Determine the [X, Y] coordinate at the center of the cell enclosing the given text.  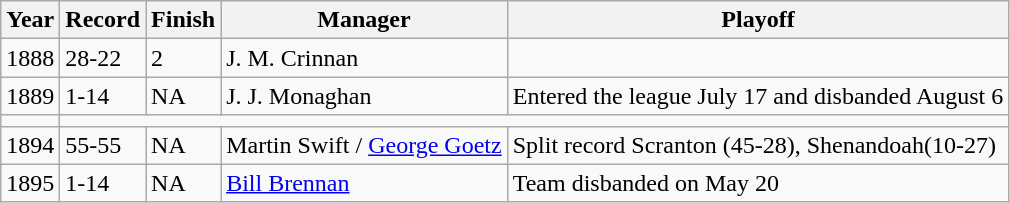
1895 [30, 183]
Record [103, 20]
1894 [30, 145]
Martin Swift / George Goetz [364, 145]
55-55 [103, 145]
Bill Brennan [364, 183]
Entered the league July 17 and disbanded August 6 [758, 96]
1888 [30, 58]
J. J. Monaghan [364, 96]
1889 [30, 96]
Manager [364, 20]
Team disbanded on May 20 [758, 183]
28-22 [103, 58]
Split record Scranton (45-28), Shenandoah(10-27) [758, 145]
2 [184, 58]
J. M. Crinnan [364, 58]
Finish [184, 20]
Year [30, 20]
Playoff [758, 20]
